Search for the cell housing the specified text and yield its [X, Y] center coordinate. 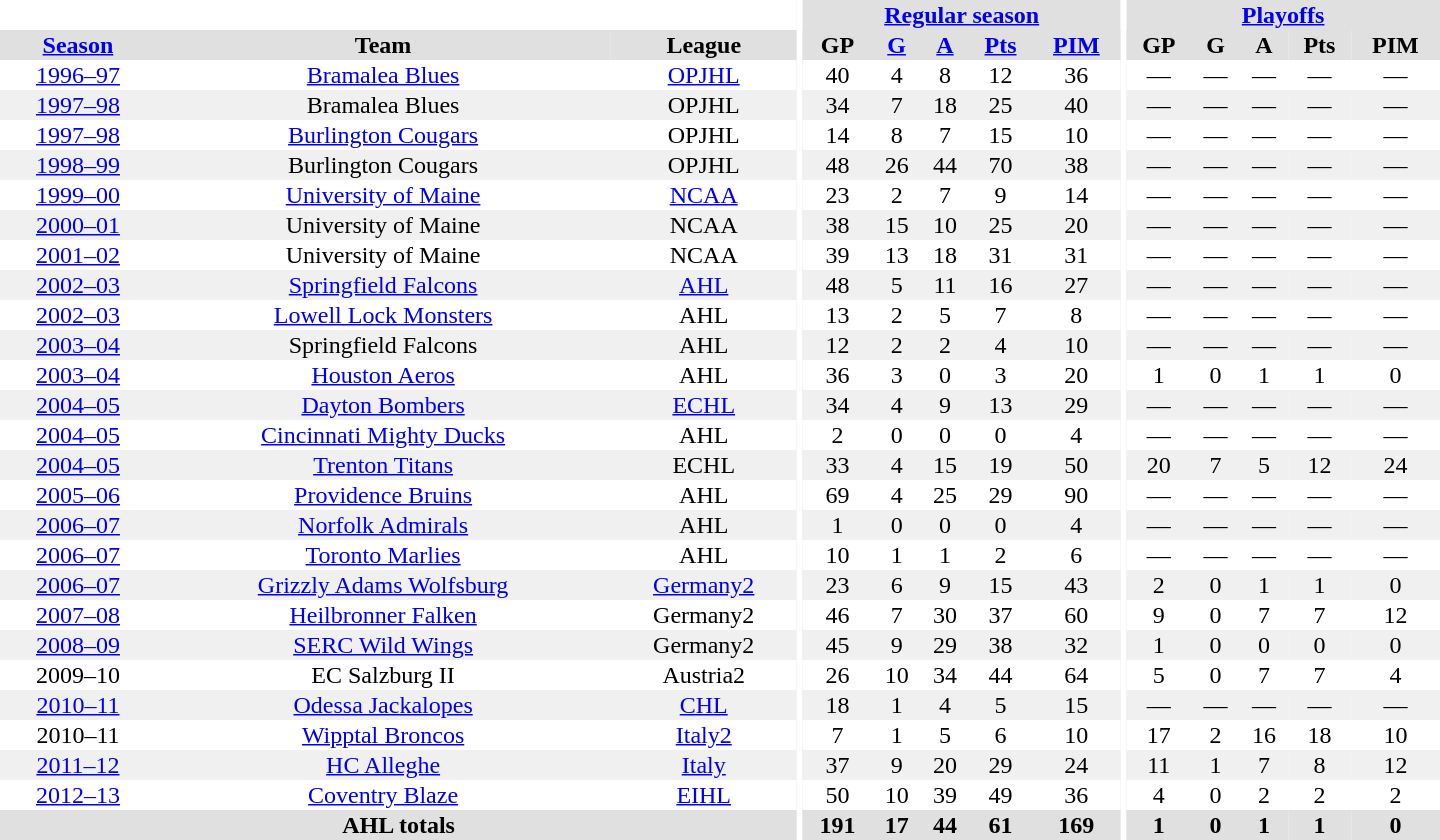
Team [383, 45]
2008–09 [78, 645]
Toronto Marlies [383, 555]
EC Salzburg II [383, 675]
1998–99 [78, 165]
Cincinnati Mighty Ducks [383, 435]
1996–97 [78, 75]
HC Alleghe [383, 765]
Odessa Jackalopes [383, 705]
1999–00 [78, 195]
Coventry Blaze [383, 795]
32 [1076, 645]
Austria2 [704, 675]
49 [1000, 795]
Providence Bruins [383, 495]
AHL totals [398, 825]
169 [1076, 825]
2011–12 [78, 765]
2009–10 [78, 675]
46 [838, 615]
191 [838, 825]
Italy2 [704, 735]
EIHL [704, 795]
Italy [704, 765]
CHL [704, 705]
Grizzly Adams Wolfsburg [383, 585]
2000–01 [78, 225]
Houston Aeros [383, 375]
64 [1076, 675]
27 [1076, 285]
SERC Wild Wings [383, 645]
Norfolk Admirals [383, 525]
Heilbronner Falken [383, 615]
61 [1000, 825]
2005–06 [78, 495]
45 [838, 645]
90 [1076, 495]
League [704, 45]
Lowell Lock Monsters [383, 315]
69 [838, 495]
Dayton Bombers [383, 405]
Season [78, 45]
2012–13 [78, 795]
33 [838, 465]
Playoffs [1283, 15]
Regular season [962, 15]
2007–08 [78, 615]
Wipptal Broncos [383, 735]
30 [945, 615]
Trenton Titans [383, 465]
19 [1000, 465]
60 [1076, 615]
2001–02 [78, 255]
70 [1000, 165]
43 [1076, 585]
